Find where the given text appears and provide that cell's center as (x, y) coordinate. 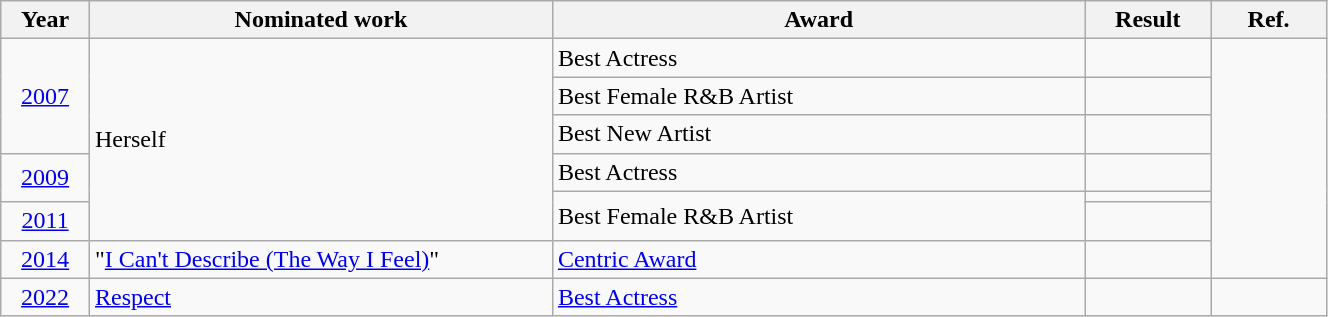
"I Can't Describe (The Way I Feel)" (320, 259)
Nominated work (320, 20)
Result (1148, 20)
2022 (46, 297)
2009 (46, 178)
Respect (320, 297)
2007 (46, 96)
Best New Artist (818, 134)
Year (46, 20)
Ref. (1269, 20)
Centric Award (818, 259)
Award (818, 20)
2011 (46, 221)
2014 (46, 259)
Herself (320, 140)
